Provide the [X, Y] coordinate of the cell's center where the given text is located.  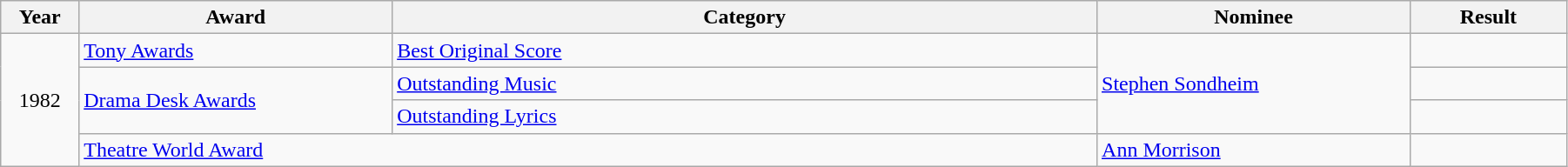
Tony Awards [236, 50]
Award [236, 17]
Best Original Score [745, 50]
Drama Desk Awards [236, 100]
Category [745, 17]
Ann Morrison [1254, 150]
Result [1488, 17]
Nominee [1254, 17]
Outstanding Lyrics [745, 117]
Stephen Sondheim [1254, 83]
Theatre World Award [588, 150]
Outstanding Music [745, 83]
1982 [40, 100]
Year [40, 17]
